Capture the cell that displays the provided text and extract its [x, y] central coordinate. 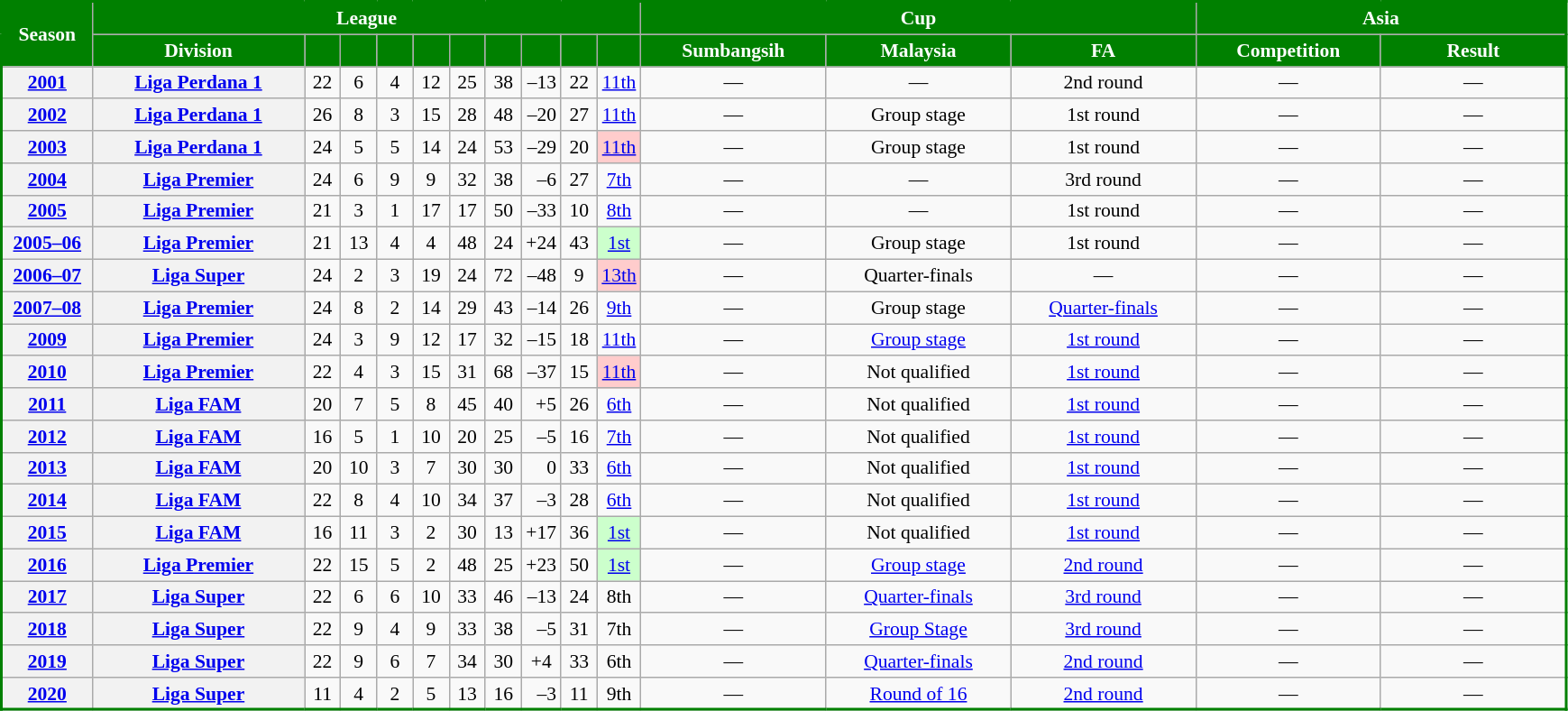
36 [579, 533]
+4 [541, 661]
2018 [47, 630]
Sumbangsih [734, 51]
2005–06 [47, 244]
–48 [541, 276]
2013 [47, 468]
+23 [541, 565]
Malaysia [918, 51]
Result [1473, 51]
–29 [541, 147]
2003 [47, 147]
2007–08 [47, 308]
0 [541, 468]
29 [467, 308]
2015 [47, 533]
45 [467, 404]
–6 [541, 180]
2001 [47, 83]
68 [503, 373]
2005 [47, 211]
2016 [47, 565]
2019 [47, 661]
2006–07 [47, 276]
2017 [47, 597]
+24 [541, 244]
2012 [47, 437]
13th [619, 276]
2009 [47, 340]
Division [198, 51]
2004 [47, 180]
Round of 16 [918, 694]
2014 [47, 501]
Competition [1288, 51]
–15 [541, 340]
League [366, 18]
2002 [47, 115]
FA [1104, 51]
–33 [541, 211]
Cup [918, 18]
+17 [541, 533]
Asia [1381, 18]
18 [579, 340]
2011 [47, 404]
53 [503, 147]
Season [47, 34]
2010 [47, 373]
–37 [541, 373]
19 [431, 276]
2020 [47, 694]
+5 [541, 404]
40 [503, 404]
46 [503, 597]
Group Stage [918, 630]
–14 [541, 308]
–20 [541, 115]
72 [503, 276]
37 [503, 501]
